Determine the (x, y) coordinate at the center of the cell enclosing the given text.  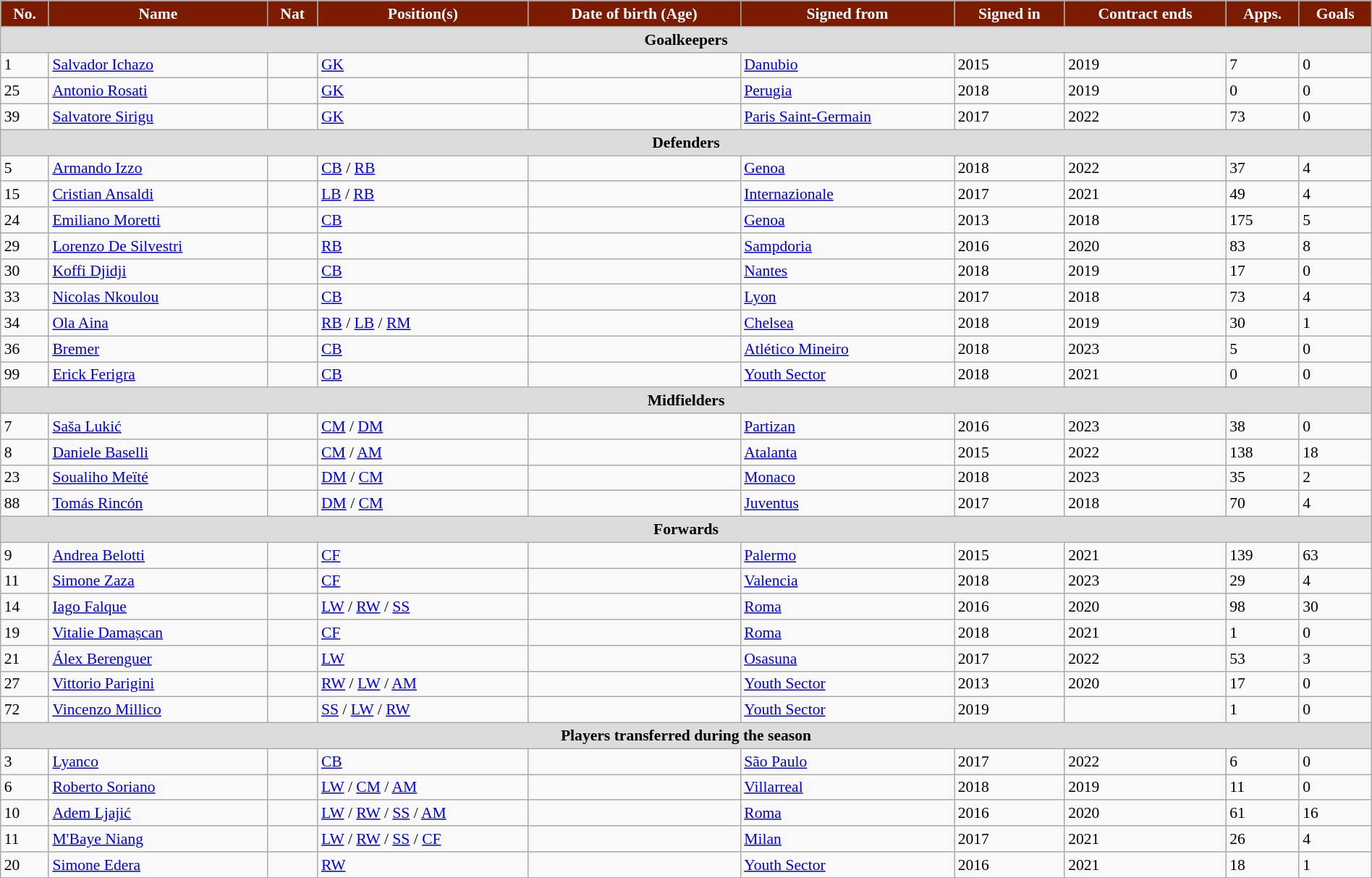
Contract ends (1145, 14)
No. (25, 14)
Emiliano Moretti (158, 220)
SS / LW / RW (423, 710)
Apps. (1262, 14)
139 (1262, 555)
LW / RW / SS / AM (423, 814)
Nat (292, 14)
Paris Saint-Germain (847, 117)
Milan (847, 839)
Name (158, 14)
Simone Zaza (158, 581)
Palermo (847, 555)
Vitalie Damașcan (158, 633)
M'Baye Niang (158, 839)
26 (1262, 839)
LW (423, 659)
72 (25, 710)
Salvatore Sirigu (158, 117)
RW (423, 865)
10 (25, 814)
Monaco (847, 478)
9 (25, 555)
Simone Edera (158, 865)
Internazionale (847, 195)
Lyon (847, 297)
34 (25, 324)
Goals (1335, 14)
88 (25, 504)
14 (25, 607)
Osasuna (847, 659)
2 (1335, 478)
83 (1262, 246)
Daniele Baselli (158, 452)
LW / RW / SS / CF (423, 839)
Signed from (847, 14)
RW / LW / AM (423, 684)
Players transferred during the season (686, 736)
19 (25, 633)
Date of birth (Age) (634, 14)
Atalanta (847, 452)
Goalkeepers (686, 40)
33 (25, 297)
Lyanco (158, 761)
99 (25, 375)
53 (1262, 659)
Adem Ljajić (158, 814)
LB / RB (423, 195)
Sampdoria (847, 246)
Bremer (158, 349)
70 (1262, 504)
175 (1262, 220)
Juventus (847, 504)
Position(s) (423, 14)
LW / CM / AM (423, 788)
Villarreal (847, 788)
Vincenzo Millico (158, 710)
36 (25, 349)
38 (1262, 426)
Valencia (847, 581)
Roberto Soriano (158, 788)
Ola Aina (158, 324)
Iago Falque (158, 607)
RB / LB / RM (423, 324)
Signed in (1010, 14)
Álex Berenguer (158, 659)
15 (25, 195)
20 (25, 865)
Antonio Rosati (158, 91)
16 (1335, 814)
Nicolas Nkoulou (158, 297)
Andrea Belotti (158, 555)
23 (25, 478)
63 (1335, 555)
Defenders (686, 143)
61 (1262, 814)
Armando Izzo (158, 169)
Lorenzo De Silvestri (158, 246)
Atlético Mineiro (847, 349)
21 (25, 659)
27 (25, 684)
Tomás Rincón (158, 504)
37 (1262, 169)
LW / RW / SS (423, 607)
Midfielders (686, 401)
RB (423, 246)
Soualiho Meïté (158, 478)
São Paulo (847, 761)
Forwards (686, 530)
Vittorio Parigini (158, 684)
98 (1262, 607)
138 (1262, 452)
CM / AM (423, 452)
Chelsea (847, 324)
Saša Lukić (158, 426)
24 (25, 220)
CB / RB (423, 169)
25 (25, 91)
CM / DM (423, 426)
Partizan (847, 426)
Danubio (847, 65)
35 (1262, 478)
Erick Ferigra (158, 375)
Nantes (847, 271)
Perugia (847, 91)
Koffi Djidji (158, 271)
Salvador Ichazo (158, 65)
Cristian Ansaldi (158, 195)
49 (1262, 195)
39 (25, 117)
